Pinpoint the cell where the given text exists, returning its (X, Y) midpoint coordinate. 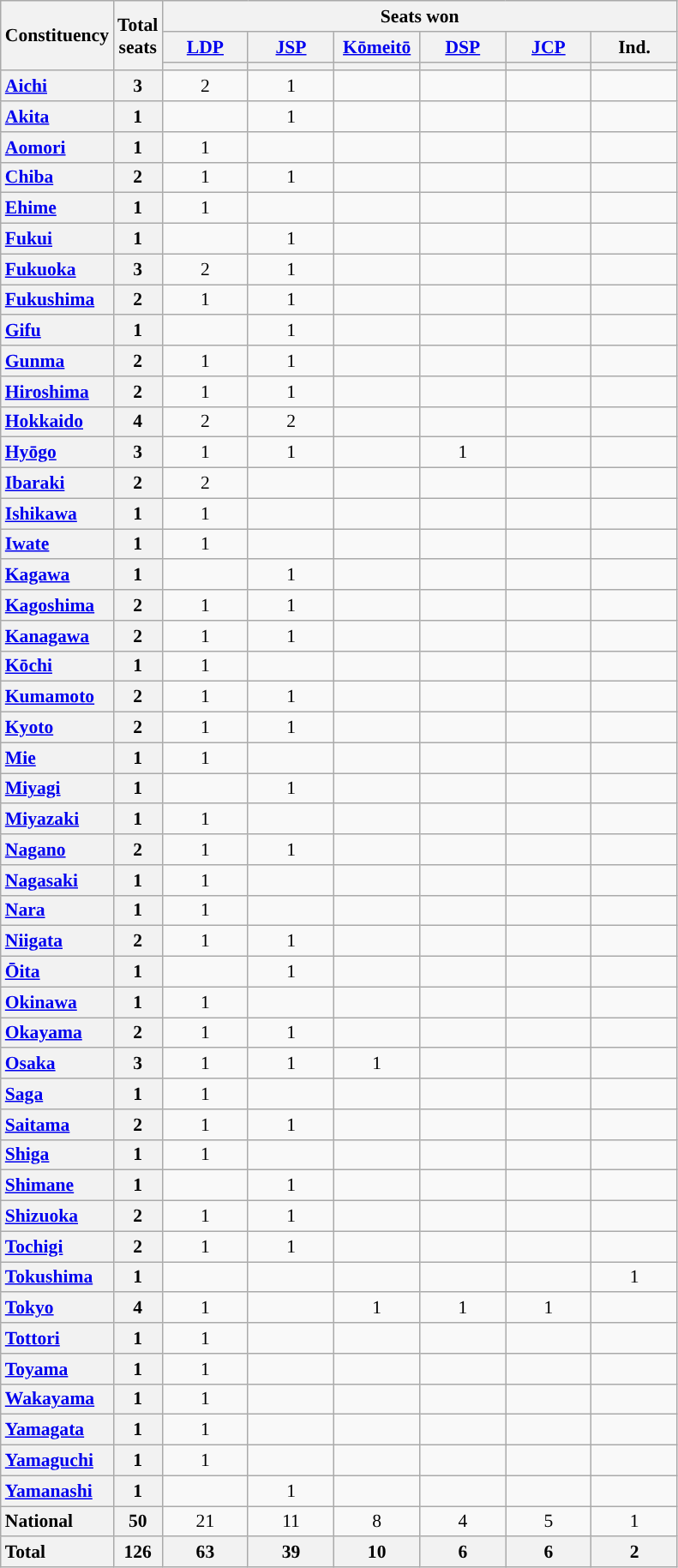
Total (57, 1553)
JCP (549, 47)
Tokushima (57, 1277)
Kagoshima (57, 605)
Chiba (57, 177)
Iwate (57, 544)
Fukushima (57, 300)
Constituency (57, 36)
Kagawa (57, 575)
10 (377, 1553)
Nagano (57, 850)
Yamanashi (57, 1491)
Kōmeitō (377, 47)
Osaka (57, 1064)
5 (549, 1522)
LDP (205, 47)
Saitama (57, 1125)
50 (137, 1522)
Totalseats (137, 36)
Kumamoto (57, 697)
Ōita (57, 972)
Okinawa (57, 1002)
Akita (57, 117)
DSP (463, 47)
Ibaraki (57, 484)
Okayama (57, 1033)
Kōchi (57, 666)
Kanagawa (57, 636)
Shizuoka (57, 1217)
Aomori (57, 147)
63 (205, 1553)
Hiroshima (57, 392)
Hyōgo (57, 453)
Toyama (57, 1369)
Gunma (57, 361)
Ehime (57, 208)
126 (137, 1553)
Mie (57, 758)
11 (291, 1522)
Ishikawa (57, 514)
Fukui (57, 239)
Miyazaki (57, 820)
Gifu (57, 331)
Nagasaki (57, 880)
Yamagata (57, 1430)
Fukuoka (57, 269)
Hokkaido (57, 422)
National (57, 1522)
Shiga (57, 1155)
Shimane (57, 1186)
Ind. (634, 47)
Niigata (57, 941)
Nara (57, 910)
Miyagi (57, 789)
Yamaguchi (57, 1461)
8 (377, 1522)
Seats won (420, 16)
Wakayama (57, 1399)
39 (291, 1553)
JSP (291, 47)
Kyoto (57, 728)
Tottori (57, 1338)
Tochigi (57, 1247)
Saga (57, 1094)
Tokyo (57, 1308)
21 (205, 1522)
Aichi (57, 87)
